Output the (x, y) coordinate of the center of the cell containing the given text.  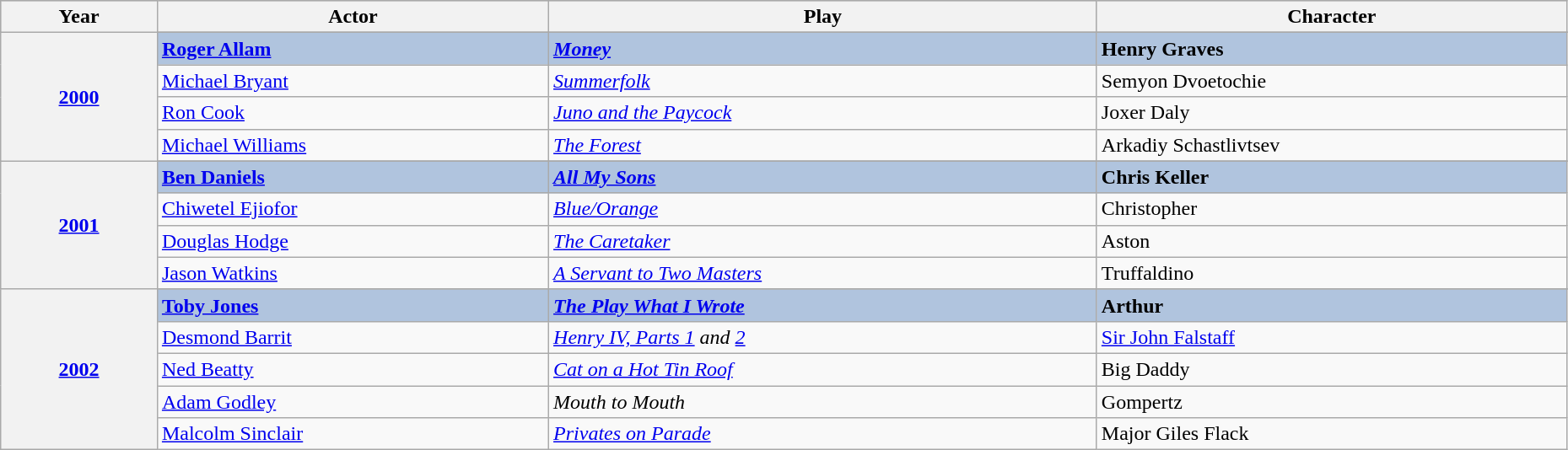
Chris Keller (1331, 177)
Ned Beatty (353, 369)
Cat on a Hot Tin Roof (823, 369)
Adam Godley (353, 402)
Michael Bryant (353, 81)
Truffaldino (1331, 273)
All My Sons (823, 177)
Desmond Barrit (353, 337)
Arthur (1331, 305)
Money (823, 49)
Arkadiy Schastlivtsev (1331, 145)
Blue/Orange (823, 209)
Aston (1331, 241)
Ron Cook (353, 113)
Mouth to Mouth (823, 402)
Toby Jones (353, 305)
The Play What I Wrote (823, 305)
Ben Daniels (353, 177)
Major Giles Flack (1331, 434)
Henry Graves (1331, 49)
Juno and the Paycock (823, 113)
Summerfolk (823, 81)
Roger Allam (353, 49)
Play (823, 17)
2000 (79, 97)
Jason Watkins (353, 273)
Henry IV, Parts 1 and 2 (823, 337)
2001 (79, 225)
Malcolm Sinclair (353, 434)
The Caretaker (823, 241)
Gompertz (1331, 402)
Joxer Daly (1331, 113)
Privates on Parade (823, 434)
Sir John Falstaff (1331, 337)
Chiwetel Ejiofor (353, 209)
Semyon Dvoetochie (1331, 81)
The Forest (823, 145)
2002 (79, 369)
A Servant to Two Masters (823, 273)
Actor (353, 17)
Michael Williams (353, 145)
Character (1331, 17)
Christopher (1331, 209)
Big Daddy (1331, 369)
Year (79, 17)
Douglas Hodge (353, 241)
